Return the (X, Y) coordinate for the center point of the cell that contains the specified text.  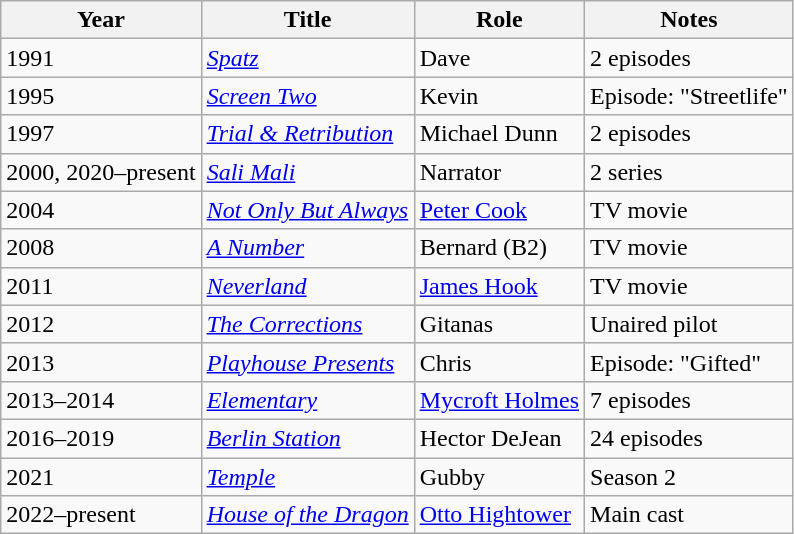
Bernard (B2) (499, 248)
2013 (101, 362)
Gubby (499, 477)
Mycroft Holmes (499, 400)
Main cast (690, 515)
1995 (101, 96)
Year (101, 20)
House of the Dragon (308, 515)
Kevin (499, 96)
Berlin Station (308, 438)
1991 (101, 58)
2013–2014 (101, 400)
Episode: "Streetlife" (690, 96)
Sali Mali (308, 172)
2016–2019 (101, 438)
Title (308, 20)
2012 (101, 324)
2000, 2020–present (101, 172)
Spatz (308, 58)
Otto Hightower (499, 515)
Playhouse Presents (308, 362)
2021 (101, 477)
Dave (499, 58)
Gitanas (499, 324)
Season 2 (690, 477)
Temple (308, 477)
Trial & Retribution (308, 134)
Unaired pilot (690, 324)
24 episodes (690, 438)
Narrator (499, 172)
Elementary (308, 400)
Notes (690, 20)
Not Only But Always (308, 210)
2022–present (101, 515)
2004 (101, 210)
A Number (308, 248)
2 series (690, 172)
Michael Dunn (499, 134)
2011 (101, 286)
2008 (101, 248)
Neverland (308, 286)
Episode: "Gifted" (690, 362)
James Hook (499, 286)
Peter Cook (499, 210)
The Corrections (308, 324)
Chris (499, 362)
1997 (101, 134)
Hector DeJean (499, 438)
Screen Two (308, 96)
Role (499, 20)
7 episodes (690, 400)
